Determine the (X, Y) coordinate at the center of the cell enclosing the given text.  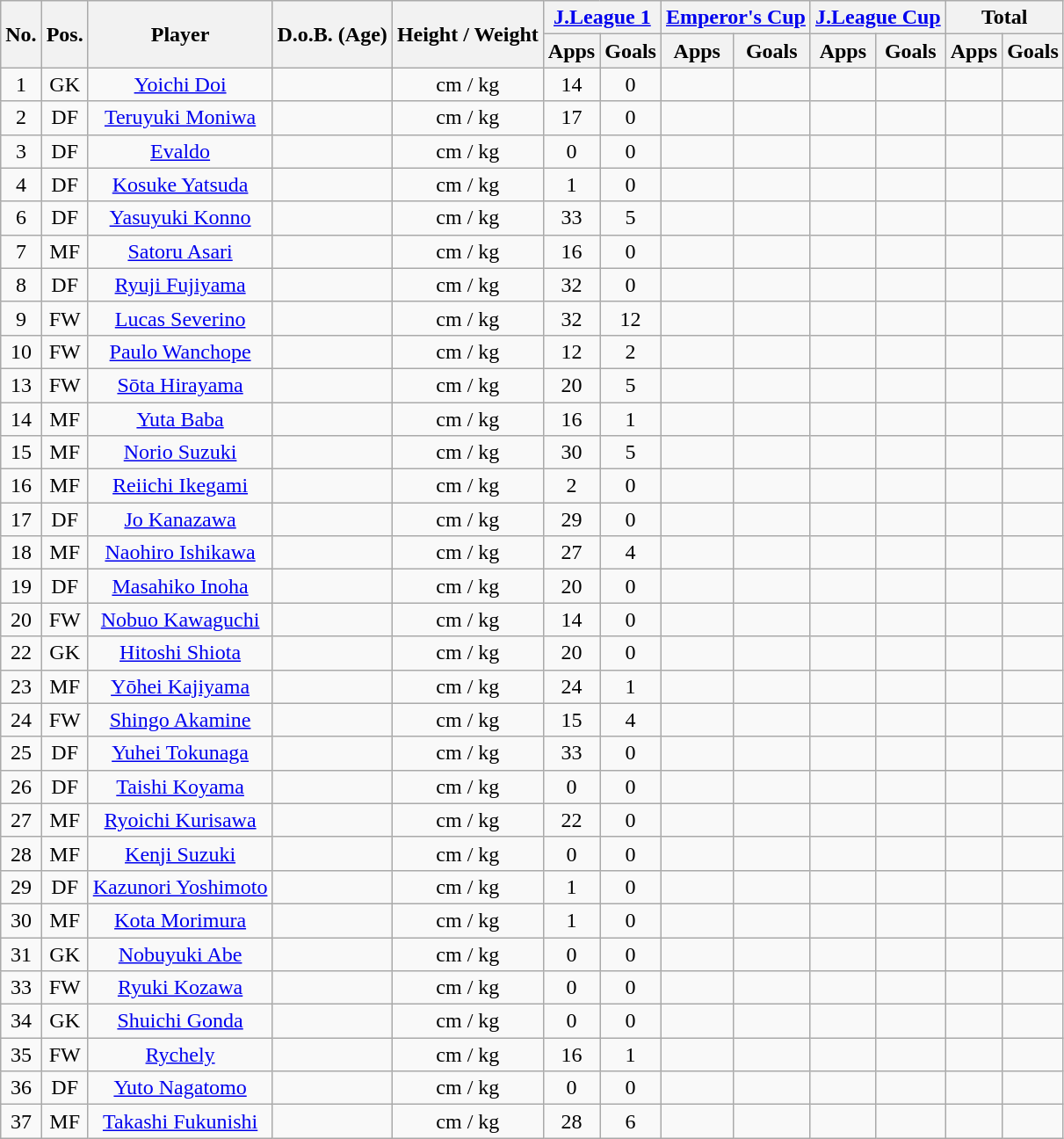
10 (21, 352)
Evaldo (180, 151)
J.League Cup (878, 18)
Pos. (65, 34)
J.League 1 (602, 18)
Yuta Baba (180, 419)
31 (21, 954)
Nobuyuki Abe (180, 954)
Ryuji Fujiyama (180, 285)
Yuto Nagatomo (180, 1088)
Yasuyuki Konno (180, 218)
Nobuo Kawaguchi (180, 620)
Norio Suzuki (180, 453)
Yuhei Tokunaga (180, 753)
Kenji Suzuki (180, 853)
37 (21, 1121)
No. (21, 34)
8 (21, 285)
Teruyuki Moniwa (180, 118)
Player (180, 34)
Naohiro Ishikawa (180, 553)
Rychely (180, 1055)
Hitoshi Shiota (180, 653)
Emperor's Cup (735, 18)
35 (21, 1055)
25 (21, 753)
3 (21, 151)
19 (21, 586)
Yōhei Kajiyama (180, 686)
Yoichi Doi (180, 84)
Shingo Akamine (180, 720)
Kota Morimura (180, 920)
Height / Weight (467, 34)
Satoru Asari (180, 251)
Taishi Koyama (180, 787)
Ryuki Kozawa (180, 988)
26 (21, 787)
34 (21, 1021)
Paulo Wanchope (180, 352)
Kosuke Yatsuda (180, 185)
Kazunori Yoshimoto (180, 887)
Ryoichi Kurisawa (180, 820)
Masahiko Inoha (180, 586)
Lucas Severino (180, 318)
Reiichi Ikegami (180, 486)
18 (21, 553)
36 (21, 1088)
Shuichi Gonda (180, 1021)
7 (21, 251)
D.o.B. (Age) (332, 34)
Sōta Hirayama (180, 385)
Jo Kanazawa (180, 519)
Takashi Fukunishi (180, 1121)
9 (21, 318)
13 (21, 385)
23 (21, 686)
Total (1004, 18)
